Detect which cell encompasses the target text, then output its (X, Y) center coordinate. 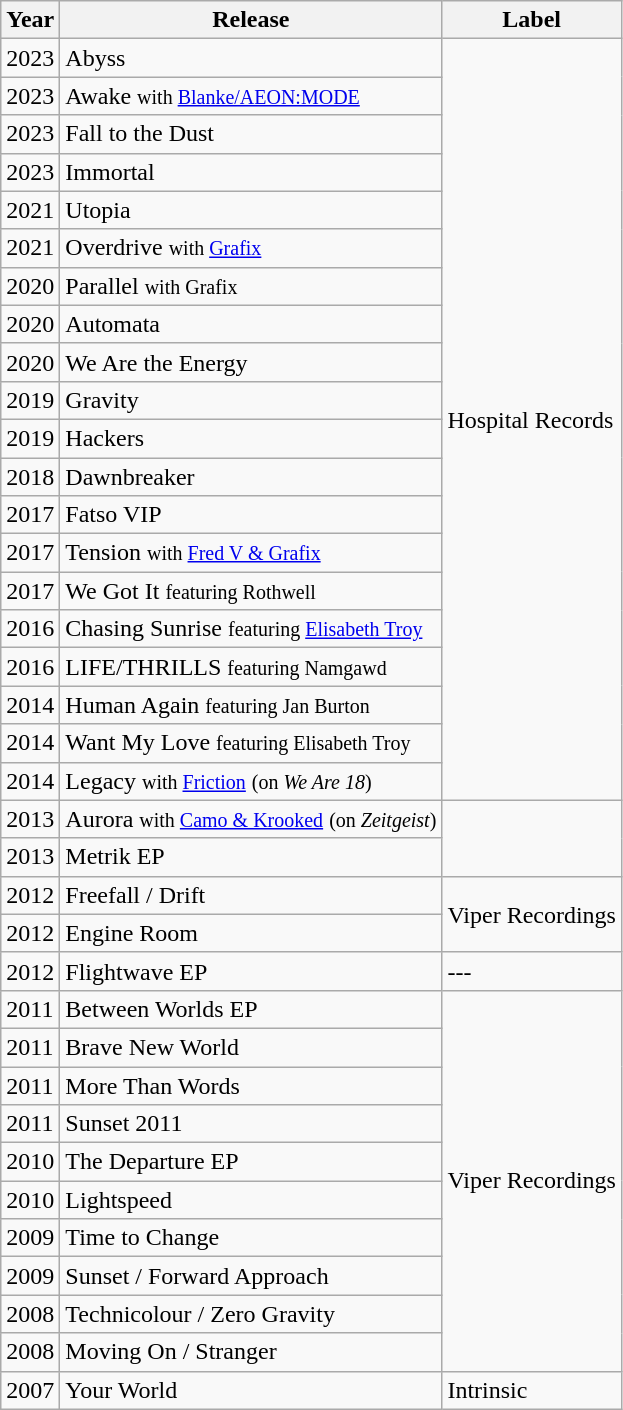
Fall to the Dust (251, 134)
Gravity (251, 400)
Metrik EP (251, 857)
Fatso VIP (251, 515)
Your World (251, 1390)
Hackers (251, 438)
2007 (30, 1390)
Parallel with Grafix (251, 286)
Want My Love featuring Elisabeth Troy (251, 743)
Time to Change (251, 1238)
Abyss (251, 58)
Sunset 2011 (251, 1124)
Utopia (251, 210)
--- (532, 971)
Awake with Blanke/AEON:MODE (251, 96)
Year (30, 20)
Technicolour / Zero Gravity (251, 1314)
LIFE/THRILLS featuring Namgawd (251, 667)
Automata (251, 324)
Hospital Records (532, 420)
Chasing Sunrise featuring Elisabeth Troy (251, 629)
Intrinsic (532, 1390)
Legacy with Friction (on We Are 18) (251, 781)
Brave New World (251, 1047)
Sunset / Forward Approach (251, 1276)
Label (532, 20)
Human Again featuring Jan Burton (251, 705)
We Got It featuring Rothwell (251, 591)
Between Worlds EP (251, 1009)
Freefall / Drift (251, 895)
Tension with Fred V & Grafix (251, 553)
Lightspeed (251, 1200)
Overdrive with Grafix (251, 248)
Engine Room (251, 933)
Flightwave EP (251, 971)
We Are the Energy (251, 362)
Aurora with Camo & Krooked (on Zeitgeist) (251, 819)
Immortal (251, 172)
2018 (30, 477)
More Than Words (251, 1085)
Moving On / Stranger (251, 1352)
Dawnbreaker (251, 477)
Release (251, 20)
The Departure EP (251, 1162)
